Return (x, y) of the center of cell containing provided text 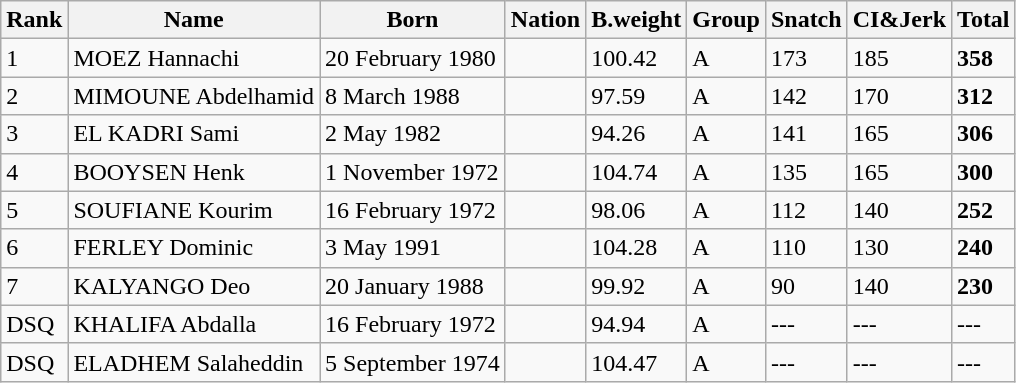
Born (413, 20)
94.94 (636, 324)
Name (194, 20)
98.06 (636, 210)
3 May 1991 (413, 248)
1 (34, 58)
104.28 (636, 248)
97.59 (636, 96)
7 (34, 286)
3 (34, 134)
94.26 (636, 134)
2 (34, 96)
Nation (545, 20)
90 (806, 286)
112 (806, 210)
8 March 1988 (413, 96)
Rank (34, 20)
104.47 (636, 362)
141 (806, 134)
20 January 1988 (413, 286)
170 (899, 96)
4 (34, 172)
SOUFIANE Kourim (194, 210)
2 May 1982 (413, 134)
99.92 (636, 286)
110 (806, 248)
FERLEY Dominic (194, 248)
252 (984, 210)
173 (806, 58)
MOEZ Hannachi (194, 58)
B.weight (636, 20)
306 (984, 134)
358 (984, 58)
BOOYSEN Henk (194, 172)
ELADHEM Salaheddin (194, 362)
300 (984, 172)
Snatch (806, 20)
230 (984, 286)
240 (984, 248)
1 November 1972 (413, 172)
142 (806, 96)
185 (899, 58)
6 (34, 248)
Group (726, 20)
100.42 (636, 58)
KALYANGO Deo (194, 286)
20 February 1980 (413, 58)
EL KADRI Sami (194, 134)
5 (34, 210)
CI&Jerk (899, 20)
135 (806, 172)
Total (984, 20)
130 (899, 248)
KHALIFA Abdalla (194, 324)
312 (984, 96)
104.74 (636, 172)
MIMOUNE Abdelhamid (194, 96)
5 September 1974 (413, 362)
